From the cell containing the given text, extract its center point as (X, Y) coordinate. 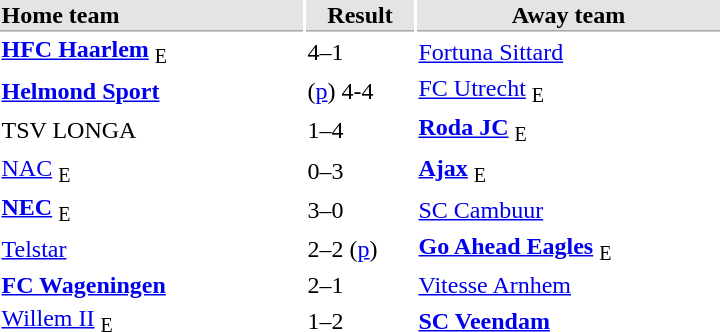
NAC E (152, 170)
SC Cambuur (568, 210)
2–2 (p) (360, 249)
Fortuna Sittard (568, 52)
(p) 4-4 (360, 92)
Vitesse Arnhem (568, 285)
Ajax E (568, 170)
4–1 (360, 52)
Home team (152, 16)
HFC Haarlem E (152, 52)
Telstar (152, 249)
TSV LONGA (152, 131)
0–3 (360, 170)
FC Utrecht E (568, 92)
Roda JC E (568, 131)
1–4 (360, 131)
2–1 (360, 285)
Helmond Sport (152, 92)
FC Wageningen (152, 285)
Away team (568, 16)
NEC E (152, 210)
3–0 (360, 210)
Go Ahead Eagles E (568, 249)
Result (360, 16)
